Return [x, y] of the center of cell containing provided text 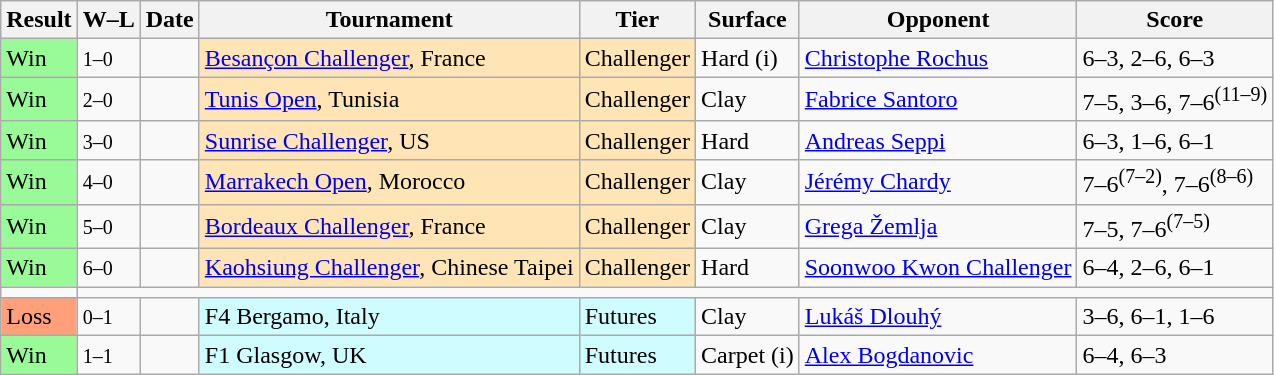
6–4, 2–6, 6–1 [1175, 268]
Loss [39, 317]
Hard (i) [748, 58]
Lukáš Dlouhý [938, 317]
Opponent [938, 20]
Score [1175, 20]
Surface [748, 20]
7–5, 3–6, 7–6(11–9) [1175, 100]
2–0 [108, 100]
W–L [108, 20]
1–1 [108, 355]
6–4, 6–3 [1175, 355]
Andreas Seppi [938, 140]
Soonwoo Kwon Challenger [938, 268]
0–1 [108, 317]
6–3, 1–6, 6–1 [1175, 140]
6–0 [108, 268]
Tunis Open, Tunisia [389, 100]
Kaohsiung Challenger, Chinese Taipei [389, 268]
1–0 [108, 58]
3–6, 6–1, 1–6 [1175, 317]
Tier [637, 20]
Besançon Challenger, France [389, 58]
Christophe Rochus [938, 58]
Fabrice Santoro [938, 100]
5–0 [108, 226]
Carpet (i) [748, 355]
3–0 [108, 140]
F4 Bergamo, Italy [389, 317]
Sunrise Challenger, US [389, 140]
6–3, 2–6, 6–3 [1175, 58]
7–5, 7–6(7–5) [1175, 226]
Date [170, 20]
Jérémy Chardy [938, 182]
Bordeaux Challenger, France [389, 226]
Result [39, 20]
4–0 [108, 182]
7–6(7–2), 7–6(8–6) [1175, 182]
Tournament [389, 20]
Alex Bogdanovic [938, 355]
F1 Glasgow, UK [389, 355]
Marrakech Open, Morocco [389, 182]
Grega Žemlja [938, 226]
